For the text-containing cell, return its midpoint in (x, y) coordinate format. 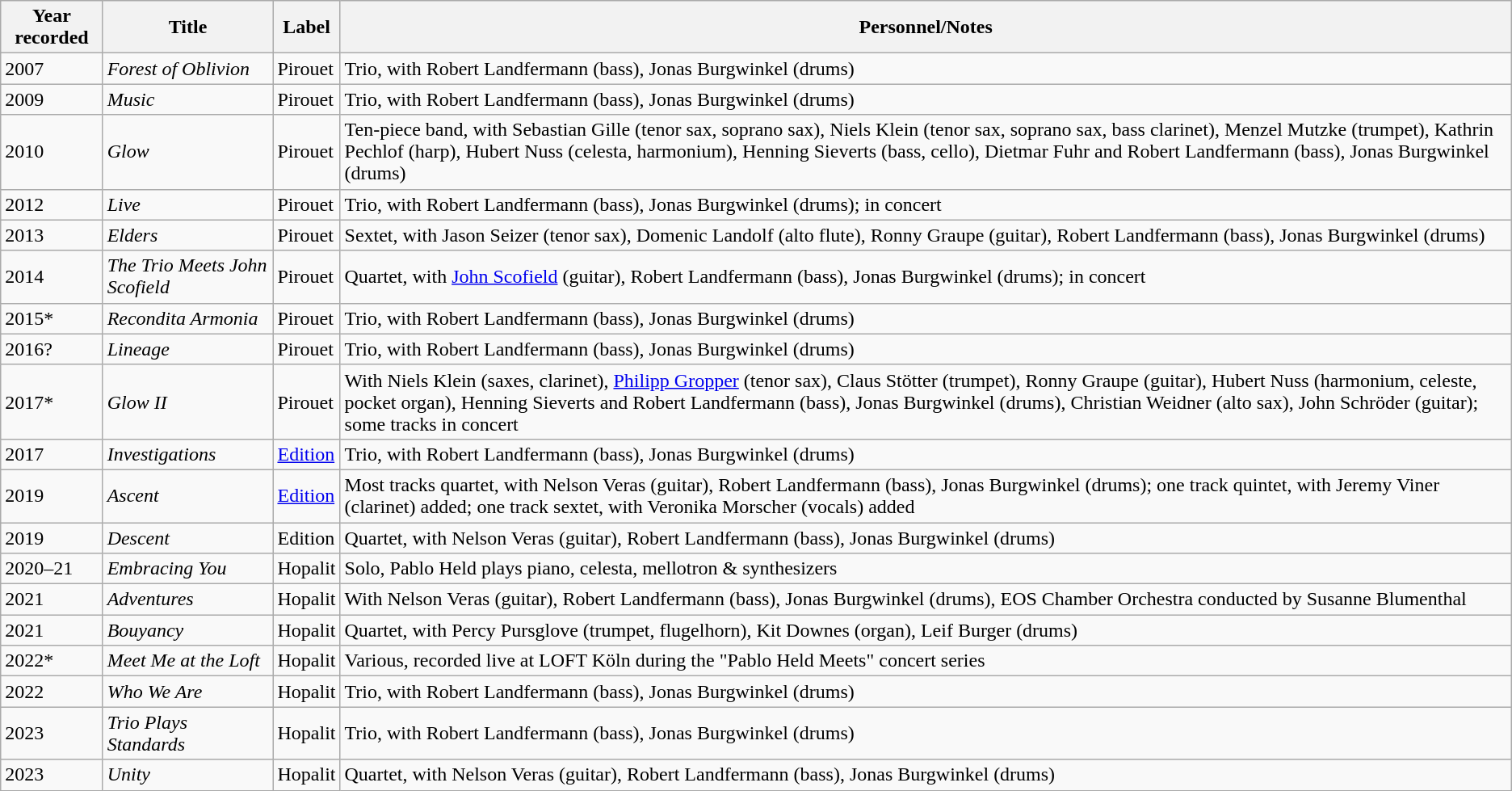
Live (187, 204)
Glow II (187, 402)
2022 (52, 692)
Glow (187, 152)
Trio, with Robert Landfermann (bass), Jonas Burgwinkel (drums); in concert (926, 204)
Ascent (187, 496)
2016? (52, 349)
2009 (52, 99)
Bouyancy (187, 630)
2020–21 (52, 569)
Meet Me at the Loft (187, 661)
2014 (52, 276)
Descent (187, 537)
Solo, Pablo Held plays piano, celesta, mellotron & synthesizers (926, 569)
Investigations (187, 454)
2022* (52, 661)
Embracing You (187, 569)
Label (307, 27)
Who We Are (187, 692)
2007 (52, 69)
Title (187, 27)
Recondita Armonia (187, 318)
Sextet, with Jason Seizer (tenor sax), Domenic Landolf (alto flute), Ronny Graupe (guitar), Robert Landfermann (bass), Jonas Burgwinkel (drums) (926, 235)
2010 (52, 152)
Lineage (187, 349)
2012 (52, 204)
With Nelson Veras (guitar), Robert Landfermann (bass), Jonas Burgwinkel (drums), EOS Chamber Orchestra conducted by Susanne Blumenthal (926, 600)
Quartet, with Percy Pursglove (trumpet, flugelhorn), Kit Downes (organ), Leif Burger (drums) (926, 630)
Year recorded (52, 27)
Elders (187, 235)
2015* (52, 318)
Personnel/Notes (926, 27)
Unity (187, 775)
Various, recorded live at LOFT Köln during the "Pablo Held Meets" concert series (926, 661)
2017 (52, 454)
Forest of Oblivion (187, 69)
Trio Plays Standards (187, 734)
2013 (52, 235)
Music (187, 99)
Adventures (187, 600)
Quartet, with John Scofield (guitar), Robert Landfermann (bass), Jonas Burgwinkel (drums); in concert (926, 276)
2017* (52, 402)
The Trio Meets John Scofield (187, 276)
